Detect which cell encompasses the target text, then output its (X, Y) center coordinate. 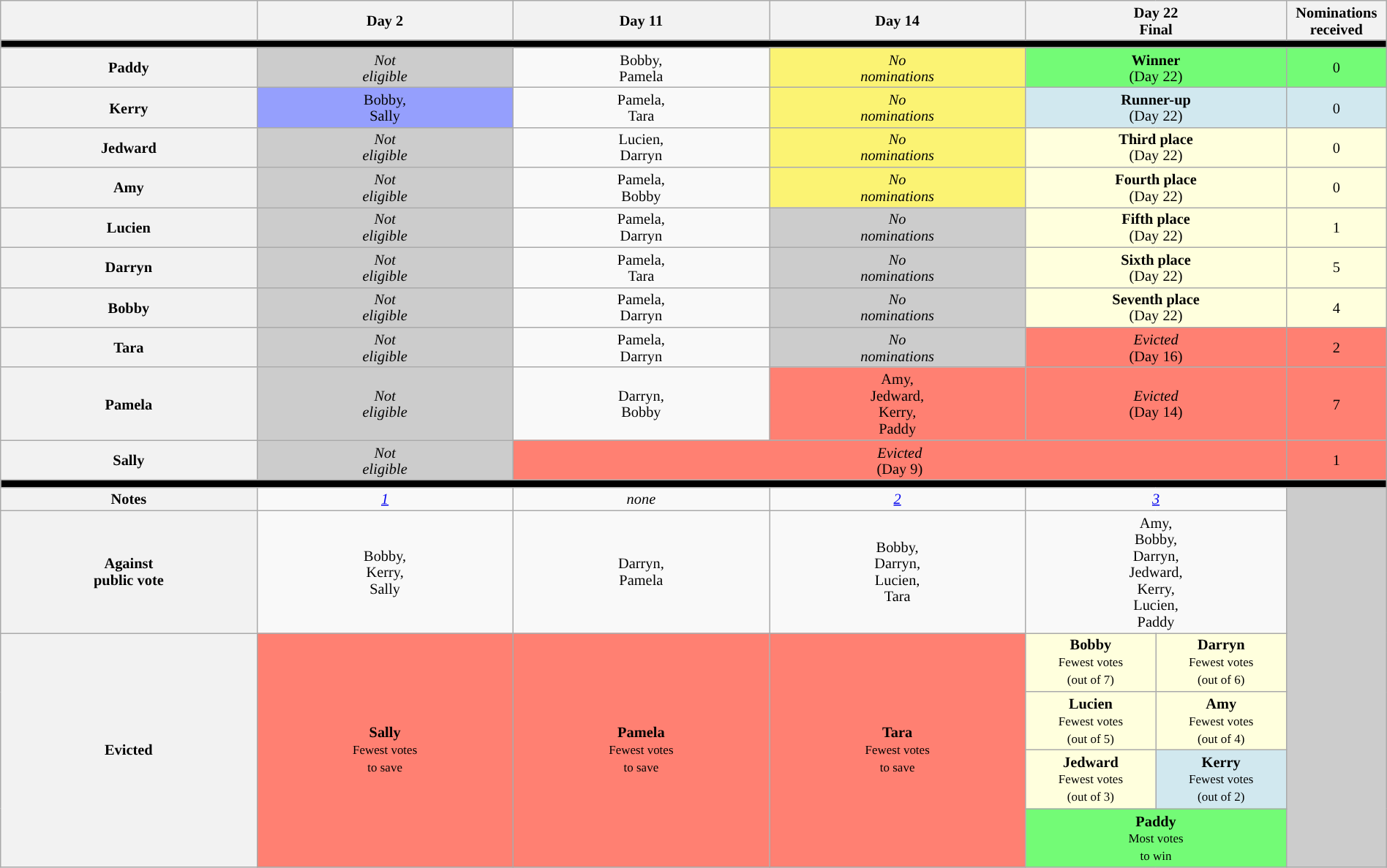
Bobby,Sally (385, 107)
Bobby,Darryn,Lucien,Tara (898, 572)
Darryn,Bobby (641, 404)
3 (1156, 499)
Bobby,Kerry,Sally (385, 572)
Darryn (129, 268)
Winner(Day 22) (1156, 67)
Sixth place(Day 22) (1156, 268)
Seventh place(Day 22) (1156, 307)
Evicted(Day 9) (900, 461)
Tara (129, 347)
Jedward (129, 148)
Evicted(Day 16) (1156, 347)
Nominationsreceived (1336, 20)
Amy,Bobby,Darryn,Jedward,Kerry,Lucien,Paddy (1156, 572)
Day 2 (385, 20)
Bobby,Pamela (641, 67)
Bobby Fewest votes(out of 7) (1091, 662)
Amy (129, 187)
Pamela (129, 404)
Lucien Fewest votes(out of 5) (1091, 720)
SallyFewest votesto save (385, 750)
Fourth place(Day 22) (1156, 187)
5 (1336, 268)
none (641, 499)
7 (1336, 404)
Amy,Jedward,Kerry,Paddy (898, 404)
Evicted(Day 14) (1156, 404)
Notes (129, 499)
Lucien (129, 227)
PamelaFewest votesto save (641, 750)
Pamela,Bobby (641, 187)
TaraFewest votesto save (898, 750)
Fifth place(Day 22) (1156, 227)
Bobby (129, 307)
Sally (129, 461)
Evicted (129, 750)
Runner-up(Day 22) (1156, 107)
Amy Fewest votes(out of 4) (1221, 720)
Darryn Fewest votes(out of 6) (1221, 662)
Third place(Day 22) (1156, 148)
4 (1336, 307)
JedwardFewest votes(out of 3) (1091, 780)
Paddy (129, 67)
Againstpublic vote (129, 572)
PaddyMost votesto win (1156, 838)
Kerry (129, 107)
Day 11 (641, 20)
Day 22Final (1156, 20)
Day 14 (898, 20)
Lucien,Darryn (641, 148)
Darryn,Pamela (641, 572)
KerryFewest votes(out of 2) (1221, 780)
